Provide the [X, Y] coordinate of the cell's center where the given text is located.  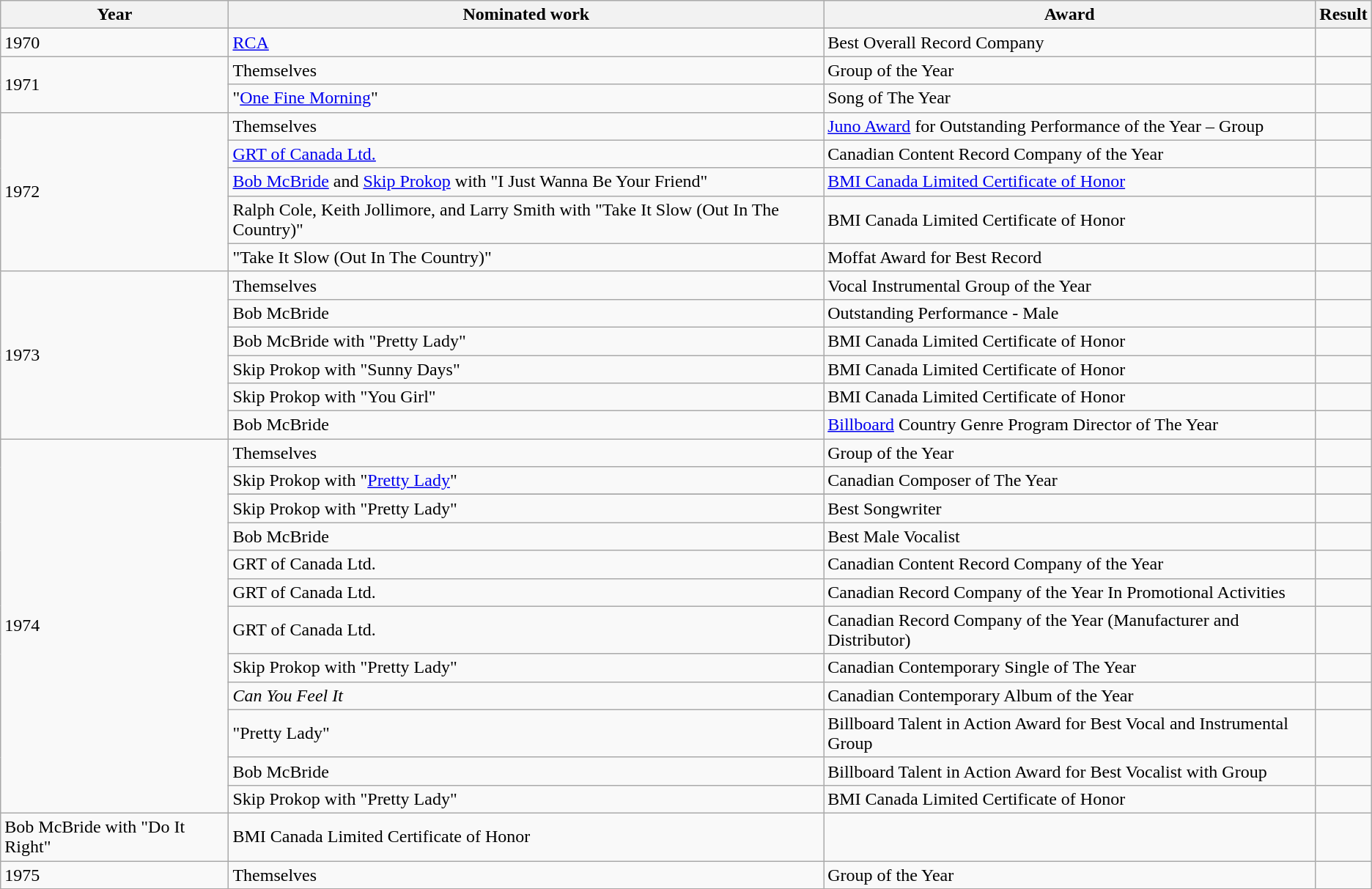
Vocal Instrumental Group of the Year [1070, 285]
Award [1070, 15]
Year [114, 15]
Billboard Country Genre Program Director of The Year [1070, 425]
"One Fine Morning" [526, 98]
Bob McBride with "Do It Right" [114, 837]
Best Male Vocalist [1070, 536]
RCA [526, 43]
Best Overall Record Company [1070, 43]
"Pretty Lady" [526, 733]
1973 [114, 355]
Canadian Composer of The Year [1070, 481]
1971 [114, 84]
Result [1343, 15]
1974 [114, 626]
Billboard Talent in Action Award for Best Vocal and Instrumental Group [1070, 733]
Skip Prokop with "You Girl" [526, 397]
Outstanding Performance - Male [1070, 313]
Juno Award for Outstanding Performance of the Year – Group [1070, 126]
Best Songwriter [1070, 509]
Canadian Record Company of the Year (Manufacturer and Distributor) [1070, 630]
Bob McBride with "Pretty Lady" [526, 341]
Bob McBride and Skip Prokop with "I Just Wanna Be Your Friend" [526, 182]
Song of The Year [1070, 98]
Skip Prokop with "Sunny Days" [526, 369]
Canadian Contemporary Single of The Year [1070, 668]
1970 [114, 43]
Ralph Cole, Keith Jollimore, and Larry Smith with "Take It Slow (Out In The Country)" [526, 220]
1975 [114, 874]
Nominated work [526, 15]
Canadian Record Company of the Year In Promotional Activities [1070, 592]
Canadian Contemporary Album of the Year [1070, 696]
Billboard Talent in Action Award for Best Vocalist with Group [1070, 771]
"Take It Slow (Out In The Country)" [526, 257]
Moffat Award for Best Record [1070, 257]
1972 [114, 192]
Can You Feel It [526, 696]
